Scan for the cell matching the given text and deliver its [x, y] coordinate at center. 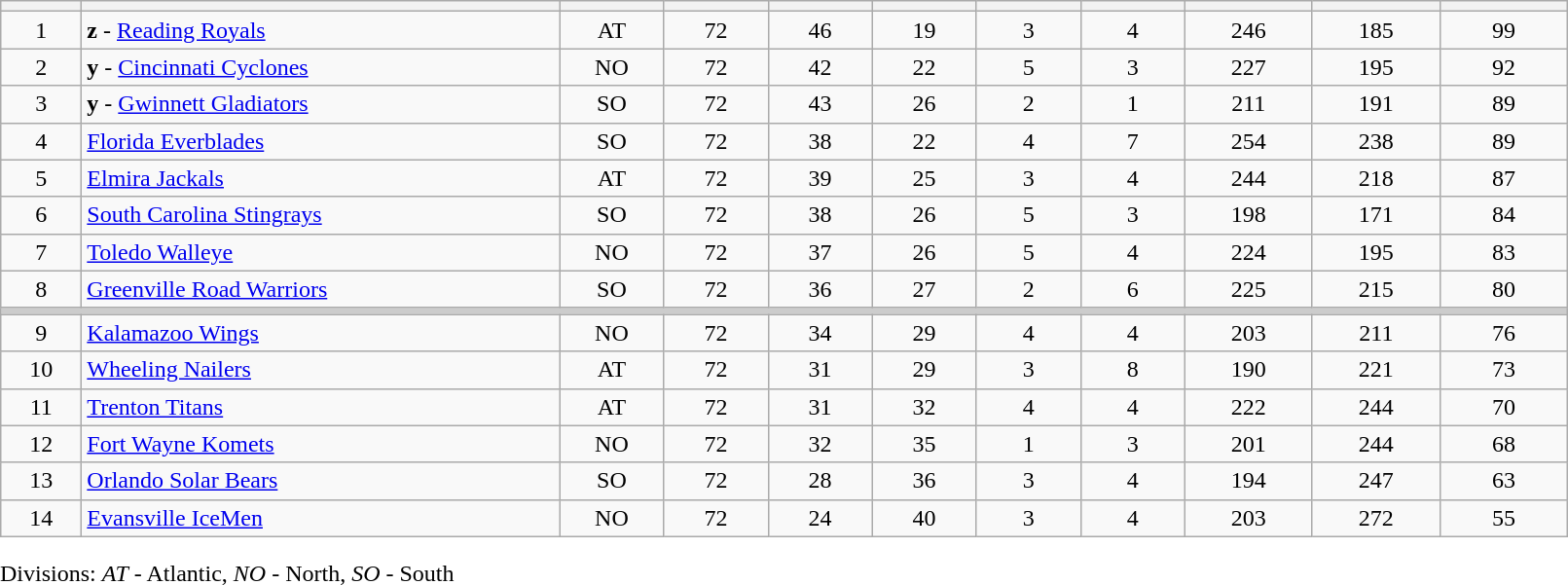
43 [820, 104]
55 [1503, 518]
190 [1248, 370]
221 [1376, 370]
247 [1376, 481]
25 [925, 178]
227 [1248, 67]
254 [1248, 141]
171 [1376, 215]
42 [820, 67]
222 [1248, 407]
z - Reading Royals [321, 30]
14 [41, 518]
South Carolina Stingrays [321, 215]
y - Cincinnati Cyclones [321, 67]
84 [1503, 215]
Evansville IceMen [321, 518]
194 [1248, 481]
11 [41, 407]
19 [925, 30]
Toledo Walleye [321, 252]
83 [1503, 252]
9 [41, 333]
24 [820, 518]
92 [1503, 67]
70 [1503, 407]
28 [820, 481]
201 [1248, 444]
46 [820, 30]
80 [1503, 289]
10 [41, 370]
99 [1503, 30]
218 [1376, 178]
185 [1376, 30]
Orlando Solar Bears [321, 481]
Fort Wayne Komets [321, 444]
198 [1248, 215]
63 [1503, 481]
35 [925, 444]
13 [41, 481]
68 [1503, 444]
Wheeling Nailers [321, 370]
87 [1503, 178]
y - Gwinnett Gladiators [321, 104]
40 [925, 518]
215 [1376, 289]
76 [1503, 333]
37 [820, 252]
191 [1376, 104]
224 [1248, 252]
Greenville Road Warriors [321, 289]
34 [820, 333]
Trenton Titans [321, 407]
Florida Everblades [321, 141]
73 [1503, 370]
8.5 [784, 311]
Kalamazoo Wings [321, 333]
225 [1248, 289]
12 [41, 444]
27 [925, 289]
Elmira Jackals [321, 178]
238 [1376, 141]
246 [1248, 30]
39 [820, 178]
272 [1376, 518]
